Extract the [X, Y] coordinate from the center of the cell holding the provided text.  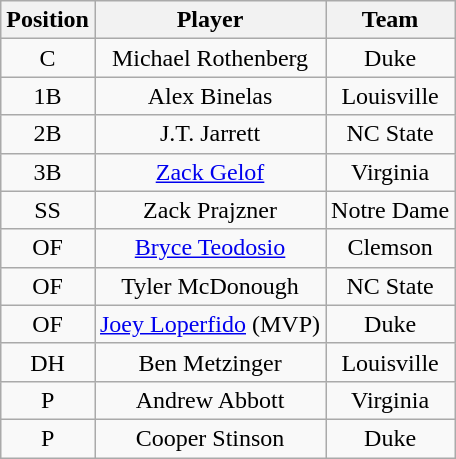
Player [210, 20]
J.T. Jarrett [210, 134]
Zack Gelof [210, 172]
1B [48, 96]
Andrew Abbott [210, 400]
Michael Rothenberg [210, 58]
Bryce Teodosio [210, 248]
2B [48, 134]
Joey Loperfido (MVP) [210, 324]
DH [48, 362]
Clemson [390, 248]
Notre Dame [390, 210]
Tyler McDonough [210, 286]
Cooper Stinson [210, 438]
Team [390, 20]
3B [48, 172]
Alex Binelas [210, 96]
Ben Metzinger [210, 362]
SS [48, 210]
Position [48, 20]
C [48, 58]
Zack Prajzner [210, 210]
